Pinpoint the cell where the given text exists, returning its (X, Y) midpoint coordinate. 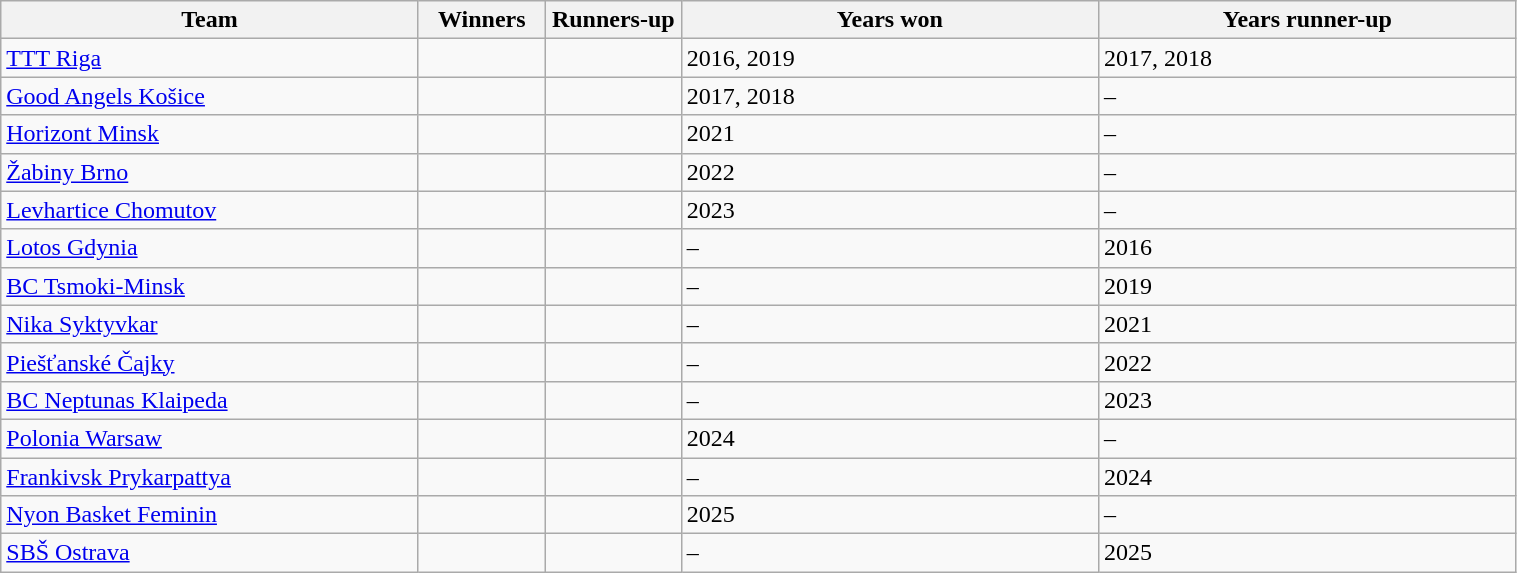
SBŠ Ostrava (210, 553)
Levhartice Chomutov (210, 210)
Piešťanské Čajky (210, 362)
Nika Syktyvkar (210, 324)
2016, 2019 (890, 58)
Horizont Minsk (210, 134)
BC Tsmoki-Minsk (210, 286)
Frankivsk Prykarpattya (210, 477)
Good Angels Košice (210, 96)
Years runner-up (1308, 20)
Runners-up (613, 20)
TTT Riga (210, 58)
Team (210, 20)
Žabiny Brno (210, 172)
2016 (1308, 248)
BC Neptunas Klaipeda (210, 400)
Polonia Warsaw (210, 438)
Nyon Basket Feminin (210, 515)
2019 (1308, 286)
Years won (890, 20)
Lotos Gdynia (210, 248)
Winners (482, 20)
